Scan for the cell matching the given text and deliver its (x, y) coordinate at center. 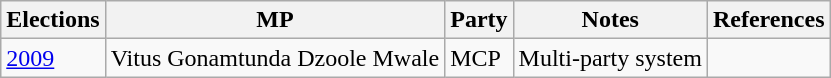
Multi-party system (610, 58)
Elections (53, 20)
Party (479, 20)
Vitus Gonamtunda Dzoole Mwale (275, 58)
References (768, 20)
MCP (479, 58)
Notes (610, 20)
MP (275, 20)
2009 (53, 58)
